Return the [X, Y] coordinate for the center point of the cell that contains the specified text.  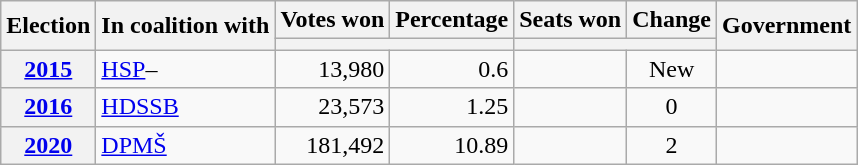
In coalition with [186, 26]
2020 [48, 145]
Percentage [452, 20]
Votes won [332, 20]
DPMŠ [186, 145]
Government [786, 26]
Seats won [570, 20]
2016 [48, 107]
HSP– [186, 69]
2 [672, 145]
2015 [48, 69]
Change [672, 20]
Election [48, 26]
10.89 [452, 145]
0.6 [452, 69]
181,492 [332, 145]
1.25 [452, 107]
HDSSB [186, 107]
13,980 [332, 69]
New [672, 69]
23,573 [332, 107]
0 [672, 107]
